Determine the (x, y) coordinate at the center of the cell enclosing the given text.  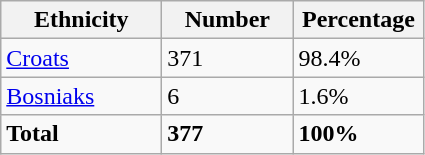
371 (228, 58)
1.6% (358, 96)
Total (82, 134)
Croats (82, 58)
Bosniaks (82, 96)
Number (228, 20)
Ethnicity (82, 20)
98.4% (358, 58)
Percentage (358, 20)
6 (228, 96)
377 (228, 134)
100% (358, 134)
